Determine the (X, Y) coordinate at the center of the cell enclosing the given text.  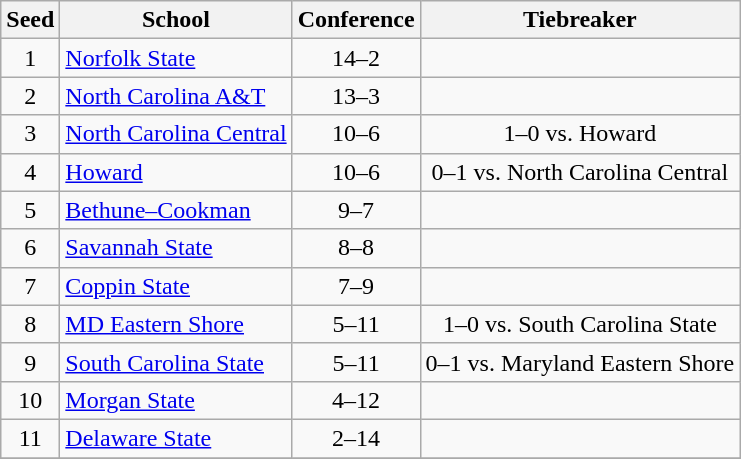
0–1 vs. North Carolina Central (580, 172)
10 (30, 400)
Morgan State (176, 400)
MD Eastern Shore (176, 324)
13–3 (356, 96)
1 (30, 58)
7 (30, 286)
9 (30, 362)
4 (30, 172)
0–1 vs. Maryland Eastern Shore (580, 362)
South Carolina State (176, 362)
Seed (30, 20)
Howard (176, 172)
4–12 (356, 400)
9–7 (356, 210)
2 (30, 96)
1–0 vs. South Carolina State (580, 324)
3 (30, 134)
School (176, 20)
8–8 (356, 248)
11 (30, 438)
Tiebreaker (580, 20)
Conference (356, 20)
Savannah State (176, 248)
5 (30, 210)
North Carolina Central (176, 134)
2–14 (356, 438)
1–0 vs. Howard (580, 134)
14–2 (356, 58)
North Carolina A&T (176, 96)
Coppin State (176, 286)
6 (30, 248)
Norfolk State (176, 58)
7–9 (356, 286)
8 (30, 324)
Bethune–Cookman (176, 210)
Delaware State (176, 438)
